Provide the [X, Y] coordinate of the cell's center where the given text is located.  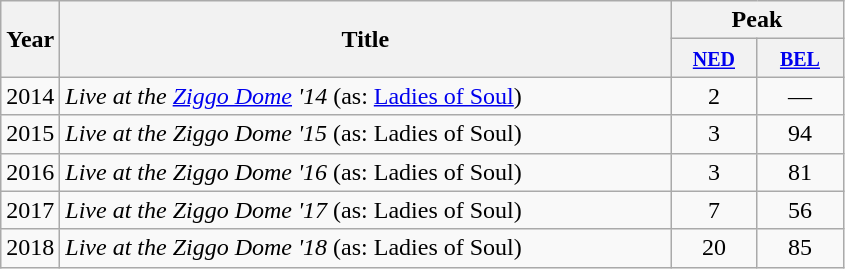
7 [714, 210]
Live at the Ziggo Dome '17 (as: Ladies of Soul) [366, 210]
2 [714, 96]
Live at the Ziggo Dome '18 (as: Ladies of Soul) [366, 248]
85 [800, 248]
NED [714, 58]
56 [800, 210]
81 [800, 172]
2014 [30, 96]
Peak [757, 20]
2015 [30, 134]
— [800, 96]
2017 [30, 210]
BEL [800, 58]
Year [30, 39]
94 [800, 134]
Live at the Ziggo Dome '14 (as: Ladies of Soul) [366, 96]
Live at the Ziggo Dome '16 (as: Ladies of Soul) [366, 172]
2018 [30, 248]
20 [714, 248]
Title [366, 39]
Live at the Ziggo Dome '15 (as: Ladies of Soul) [366, 134]
2016 [30, 172]
